Find where the given text appears and provide that cell's center as [x, y] coordinate. 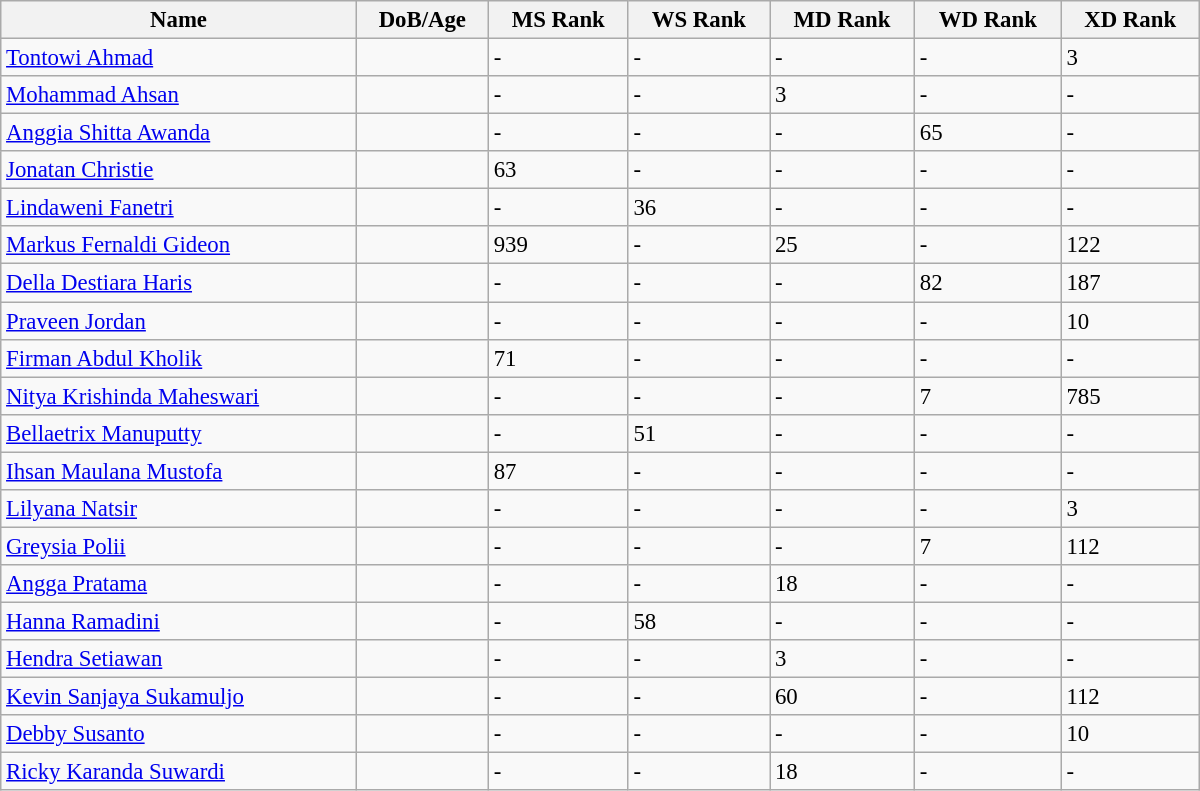
Mohammad Ahsan [179, 95]
187 [1130, 283]
Anggia Shitta Awanda [179, 133]
Angga Pratama [179, 584]
71 [558, 358]
36 [698, 208]
58 [698, 621]
Kevin Sanjaya Sukamuljo [179, 697]
51 [698, 433]
Ihsan Maulana Mustofa [179, 471]
WD Rank [988, 20]
Markus Fernaldi Gideon [179, 245]
Hanna Ramadini [179, 621]
MD Rank [842, 20]
Bellaetrix Manuputty [179, 433]
DoB/Age [422, 20]
87 [558, 471]
785 [1130, 396]
122 [1130, 245]
82 [988, 283]
60 [842, 697]
Lilyana Natsir [179, 509]
Della Destiara Haris [179, 283]
Jonatan Christie [179, 170]
Lindaweni Fanetri [179, 208]
Hendra Setiawan [179, 659]
WS Rank [698, 20]
63 [558, 170]
Nitya Krishinda Maheswari [179, 396]
65 [988, 133]
939 [558, 245]
Ricky Karanda Suwardi [179, 772]
Tontowi Ahmad [179, 58]
Name [179, 20]
XD Rank [1130, 20]
MS Rank [558, 20]
Debby Susanto [179, 734]
Firman Abdul Kholik [179, 358]
Praveen Jordan [179, 321]
Greysia Polii [179, 546]
25 [842, 245]
